Return [X, Y] of the center of cell containing provided text 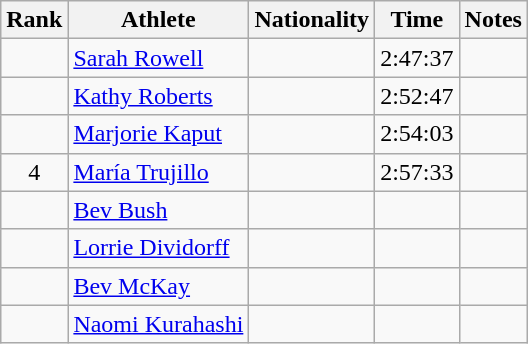
María Trujillo [158, 172]
Naomi Kurahashi [158, 324]
Bev McKay [158, 286]
Time [417, 20]
2:54:03 [417, 134]
2:47:37 [417, 58]
Nationality [312, 20]
Notes [493, 20]
Rank [34, 20]
Bev Bush [158, 210]
Lorrie Dividorff [158, 248]
4 [34, 172]
Sarah Rowell [158, 58]
2:52:47 [417, 96]
Kathy Roberts [158, 96]
Athlete [158, 20]
2:57:33 [417, 172]
Marjorie Kaput [158, 134]
